Output the [X, Y] coordinate of the center of the cell containing the given text.  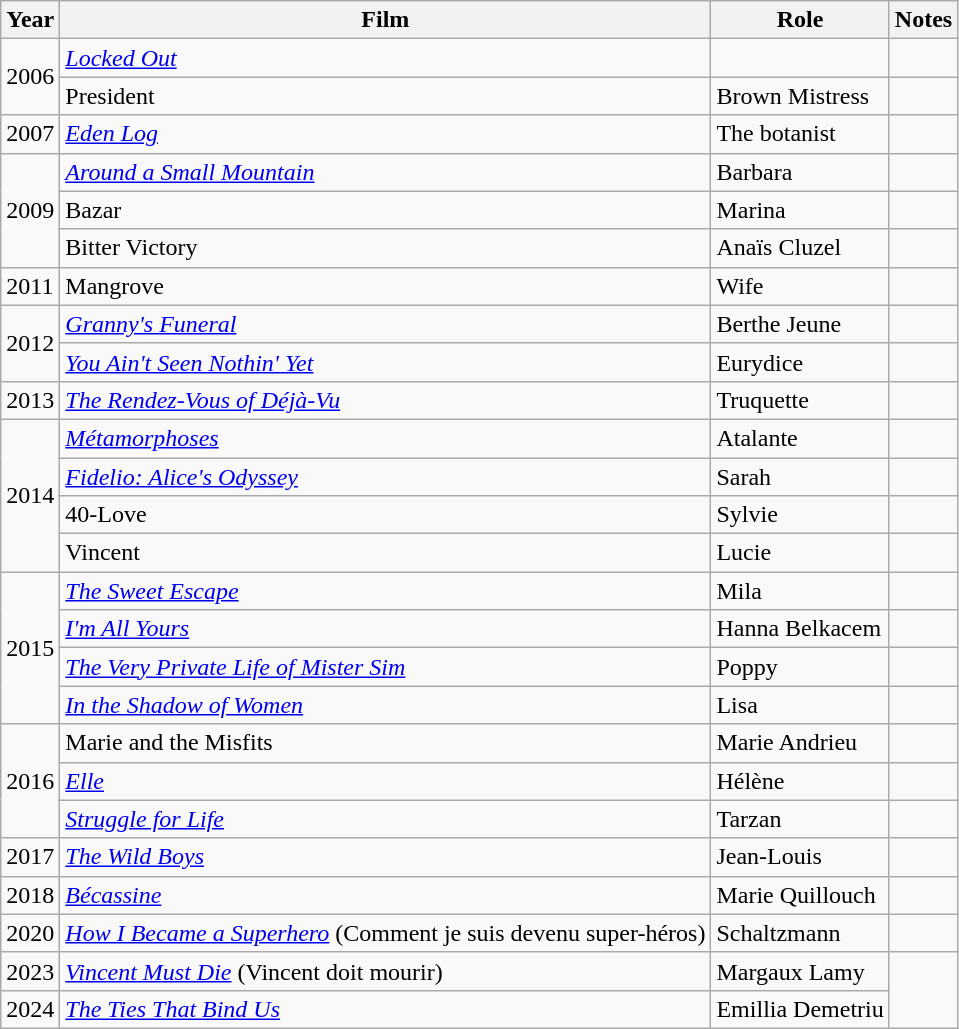
Marie Andrieu [800, 743]
Bitter Victory [386, 248]
Métamorphoses [386, 438]
Elle [386, 781]
The Rendez-Vous of Déjà-Vu [386, 400]
Mangrove [386, 286]
2006 [30, 77]
2014 [30, 495]
Marie and the Misfits [386, 743]
Jean-Louis [800, 857]
2009 [30, 210]
Marina [800, 210]
Marie Quillouch [800, 895]
Margaux Lamy [800, 971]
Sarah [800, 477]
2011 [30, 286]
Emillia Demetriu [800, 1009]
Bécassine [386, 895]
Notes [923, 20]
Barbara [800, 172]
The Very Private Life of Mister Sim [386, 667]
2015 [30, 648]
Granny's Funeral [386, 324]
Tarzan [800, 819]
Lucie [800, 553]
Berthe Jeune [800, 324]
Brown Mistress [800, 96]
2013 [30, 400]
Wife [800, 286]
Vincent [386, 553]
Bazar [386, 210]
Year [30, 20]
40-Love [386, 515]
Role [800, 20]
Truquette [800, 400]
I'm All Yours [386, 629]
Anaïs Cluzel [800, 248]
Around a Small Mountain [386, 172]
The Sweet Escape [386, 591]
The botanist [800, 134]
How I Became a Superhero (Comment je suis devenu super-héros) [386, 933]
2016 [30, 781]
Atalante [800, 438]
Poppy [800, 667]
Mila [800, 591]
In the Shadow of Women [386, 705]
Schaltzmann [800, 933]
Sylvie [800, 515]
Locked Out [386, 58]
2020 [30, 933]
Hélène [800, 781]
2024 [30, 1009]
2012 [30, 343]
Eden Log [386, 134]
Eurydice [800, 362]
The Ties That Bind Us [386, 1009]
President [386, 96]
Struggle for Life [386, 819]
The Wild Boys [386, 857]
2007 [30, 134]
Film [386, 20]
2018 [30, 895]
You Ain't Seen Nothin' Yet [386, 362]
Lisa [800, 705]
Fidelio: Alice's Odyssey [386, 477]
Vincent Must Die (Vincent doit mourir) [386, 971]
Hanna Belkacem [800, 629]
2023 [30, 971]
2017 [30, 857]
